For the text-containing cell, return its midpoint in [X, Y] coordinate format. 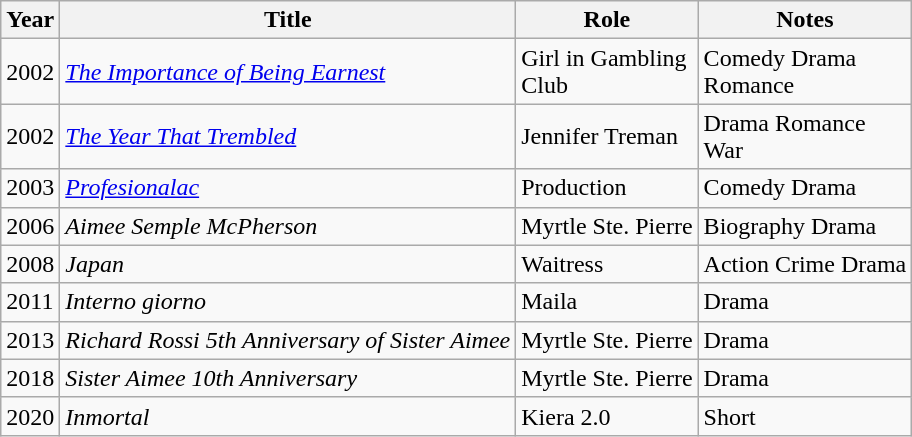
Action Crime Drama [805, 264]
2020 [30, 416]
Comedy DramaRomance [805, 72]
Title [288, 20]
Comedy Drama [805, 188]
2013 [30, 340]
Drama RomanceWar [805, 136]
Biography Drama [805, 226]
Aimee Semple McPherson [288, 226]
Inmortal [288, 416]
Japan [288, 264]
2011 [30, 302]
Jennifer Treman [607, 136]
Richard Rossi 5th Anniversary of Sister Aimee [288, 340]
Profesionalac [288, 188]
The Year That Trembled [288, 136]
Maila [607, 302]
Production [607, 188]
2018 [30, 378]
Notes [805, 20]
2006 [30, 226]
Role [607, 20]
Kiera 2.0 [607, 416]
Waitress [607, 264]
The Importance of Being Earnest [288, 72]
2008 [30, 264]
2003 [30, 188]
Sister Aimee 10th Anniversary [288, 378]
Girl in GamblingClub [607, 72]
Short [805, 416]
Interno giorno [288, 302]
Year [30, 20]
